Return the [X, Y] coordinate for the center point of the cell that contains the specified text.  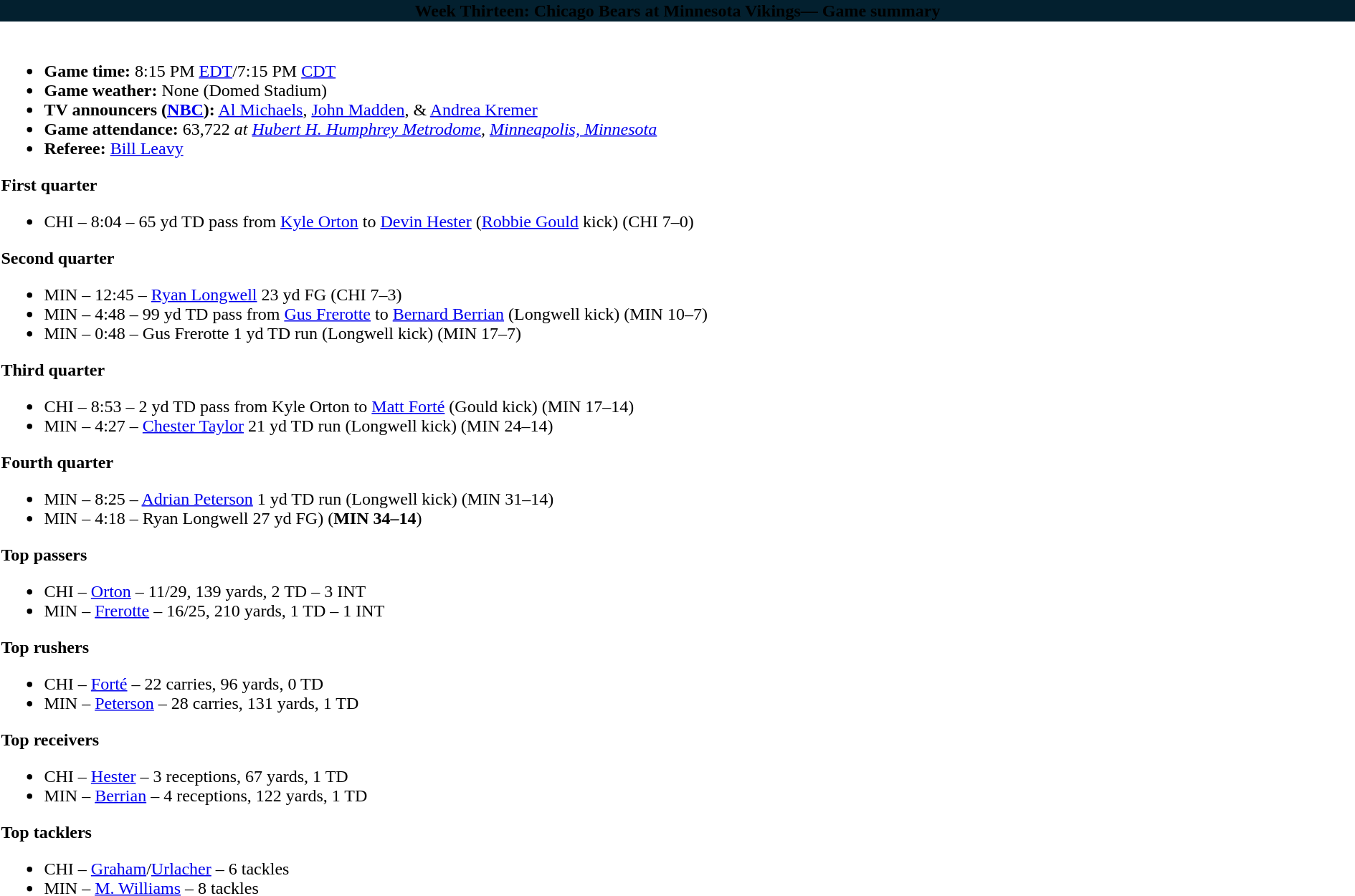
Week Thirteen: Chicago Bears at Minnesota Vikings— Game summary [677, 11]
